Determine the [X, Y] coordinate at the center of the cell enclosing the given text.  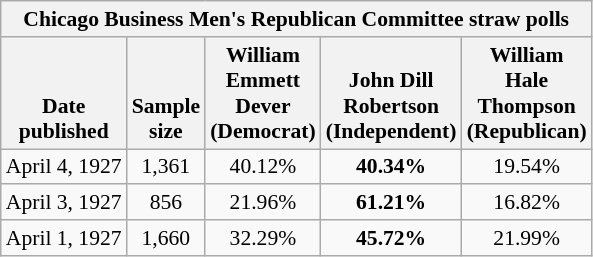
April 3, 1927 [64, 203]
45.72% [392, 238]
Samplesize [166, 93]
Chicago Business Men's Republican Committee straw polls [296, 19]
John Dill Robertson(Independent) [392, 93]
April 4, 1927 [64, 167]
Datepublished [64, 93]
19.54% [527, 167]
1,361 [166, 167]
856 [166, 203]
40.12% [263, 167]
21.96% [263, 203]
William Emmett Dever(Democrat) [263, 93]
William Hale Thompson(Republican) [527, 93]
16.82% [527, 203]
32.29% [263, 238]
April 1, 1927 [64, 238]
21.99% [527, 238]
61.21% [392, 203]
1,660 [166, 238]
40.34% [392, 167]
